Find where the given text appears and provide that cell's center as [X, Y] coordinate. 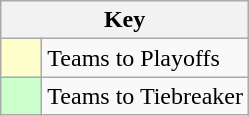
Teams to Playoffs [146, 58]
Teams to Tiebreaker [146, 96]
Key [125, 20]
